Pinpoint the cell where the given text exists, returning its [X, Y] midpoint coordinate. 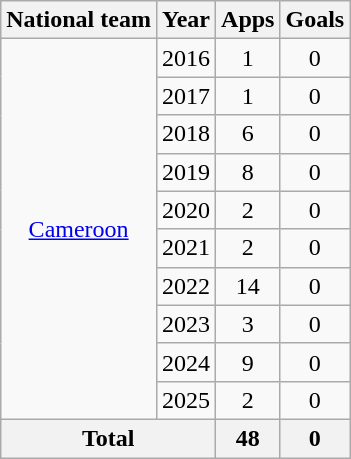
8 [248, 172]
Goals [315, 20]
2017 [186, 96]
48 [248, 438]
Cameroon [79, 230]
14 [248, 286]
2023 [186, 324]
3 [248, 324]
2018 [186, 134]
2016 [186, 58]
2019 [186, 172]
2025 [186, 400]
2022 [186, 286]
Year [186, 20]
Total [108, 438]
6 [248, 134]
Apps [248, 20]
2020 [186, 210]
9 [248, 362]
2021 [186, 248]
National team [79, 20]
2024 [186, 362]
